Output the (x, y) coordinate of the center of the cell containing the given text.  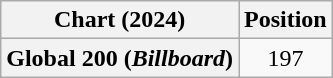
Chart (2024) (120, 20)
Position (285, 20)
Global 200 (Billboard) (120, 58)
197 (285, 58)
